Scan for the cell matching the given text and deliver its (X, Y) coordinate at center. 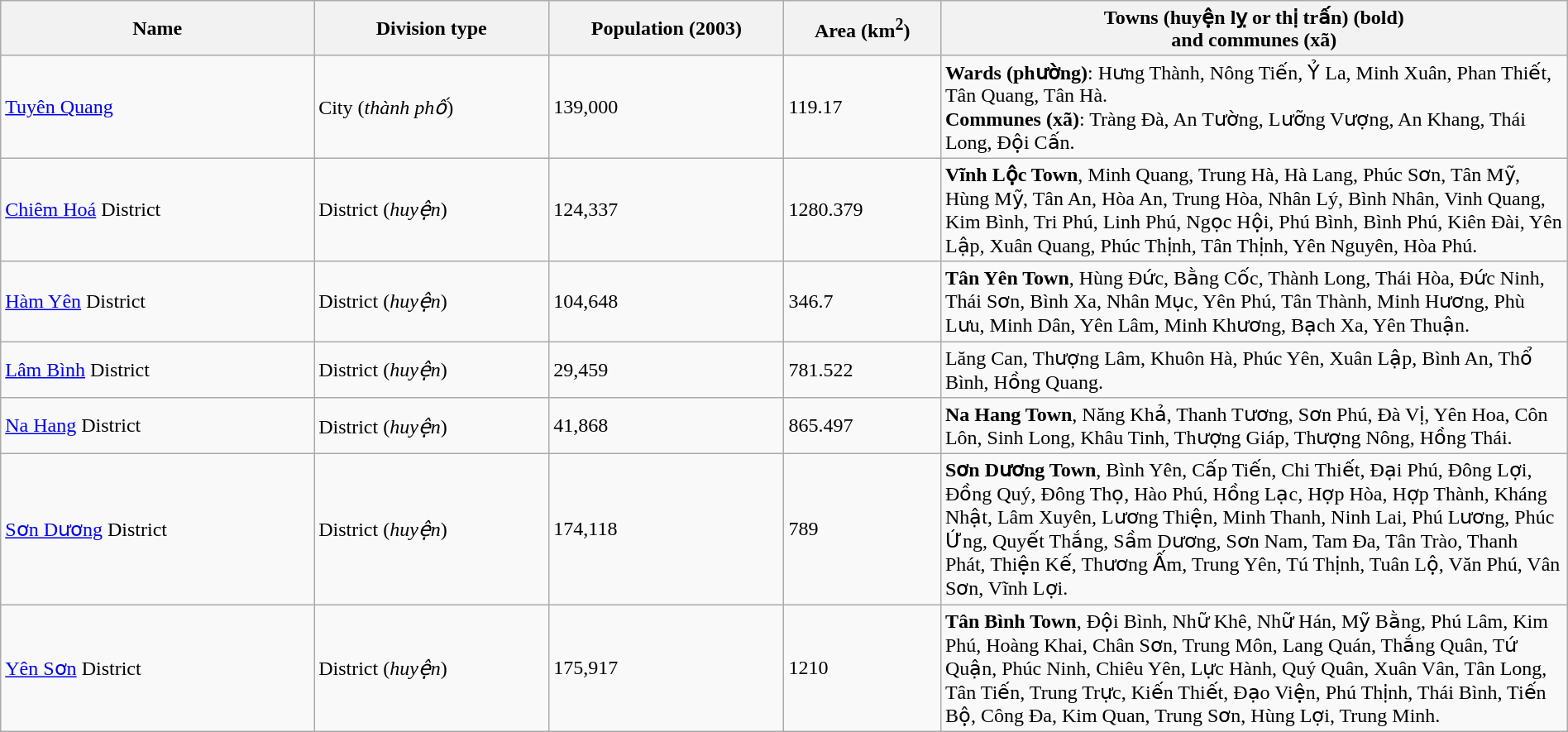
124,337 (667, 210)
346.7 (862, 301)
174,118 (667, 529)
Lăng Can, Thượng Lâm, Khuôn Hà, Phúc Yên, Xuân Lập, Bình An, Thổ Bình, Hồng Quang. (1254, 369)
Tuyên Quang (157, 107)
Na Hang District (157, 426)
1210 (862, 668)
104,648 (667, 301)
175,917 (667, 668)
781.522 (862, 369)
Area (km2) (862, 28)
1280.379 (862, 210)
Yên Sơn District (157, 668)
City (thành phố) (432, 107)
Chiêm Hoá District (157, 210)
Lâm Bình District (157, 369)
Name (157, 28)
865.497 (862, 426)
789 (862, 529)
Sơn Dương District (157, 529)
Division type (432, 28)
41,868 (667, 426)
Na Hang Town, Năng Khả, Thanh Tương, Sơn Phú, Đà Vị, Yên Hoa, Côn Lôn, Sinh Long, Khâu Tinh, Thượng Giáp, Thượng Nông, Hồng Thái. (1254, 426)
Hàm Yên District (157, 301)
Population (2003) (667, 28)
119.17 (862, 107)
Towns (huyện lỵ or thị trấn) (bold)and communes (xã) (1254, 28)
139,000 (667, 107)
29,459 (667, 369)
